For the text-containing cell, return its midpoint in [X, Y] coordinate format. 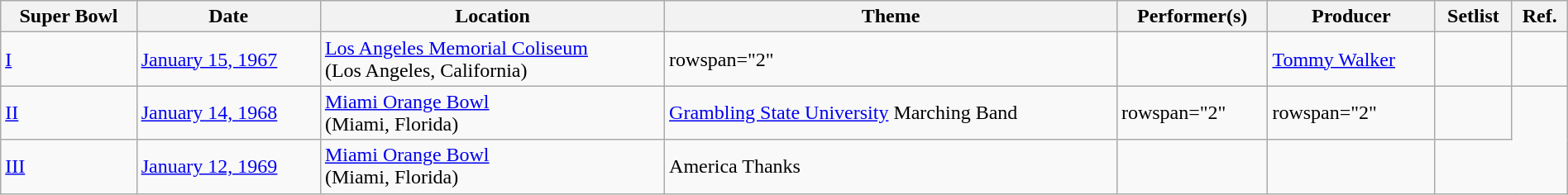
January 12, 1969 [228, 167]
II [69, 112]
Ref. [1540, 17]
III [69, 167]
Date [228, 17]
Super Bowl [69, 17]
Setlist [1474, 17]
Los Angeles Memorial Coliseum(Los Angeles, California) [492, 59]
Tommy Walker [1351, 59]
Producer [1351, 17]
Grambling State University Marching Band [892, 112]
Performer(s) [1193, 17]
America Thanks [892, 167]
Theme [892, 17]
January 14, 1968 [228, 112]
Location [492, 17]
January 15, 1967 [228, 59]
I [69, 59]
